Pinpoint the cell where the given text exists, returning its [X, Y] midpoint coordinate. 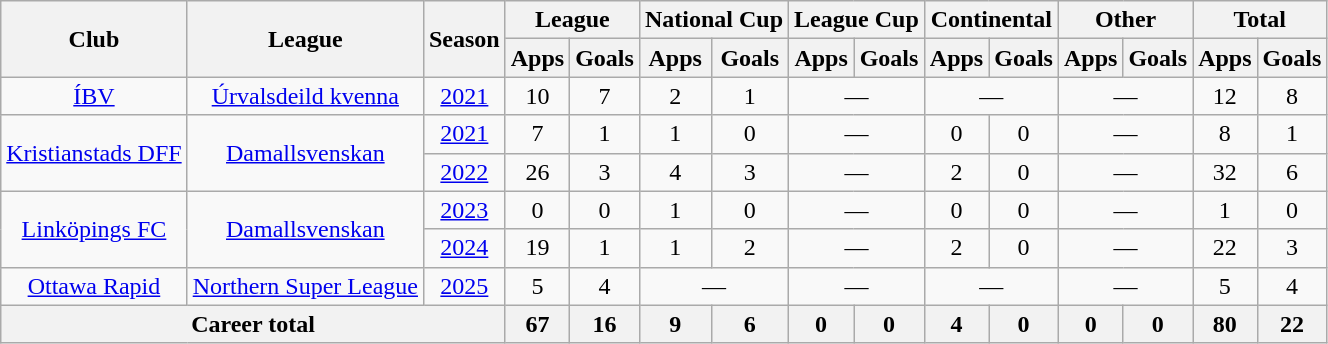
80 [1225, 324]
National Cup [714, 20]
Úrvalsdeild kvenna [305, 96]
ÍBV [94, 96]
Linköpings FC [94, 229]
2024 [464, 248]
19 [537, 248]
26 [537, 172]
Northern Super League [305, 286]
League Cup [857, 20]
12 [1225, 96]
32 [1225, 172]
Career total [253, 324]
16 [605, 324]
2022 [464, 172]
Total [1260, 20]
67 [537, 324]
Ottawa Rapid [94, 286]
Season [464, 39]
2025 [464, 286]
9 [675, 324]
Other [1125, 20]
Continental [991, 20]
Kristianstads DFF [94, 153]
2023 [464, 210]
10 [537, 96]
Club [94, 39]
